Identify which cell holds the provided text, then report its (X, Y) central coordinate. 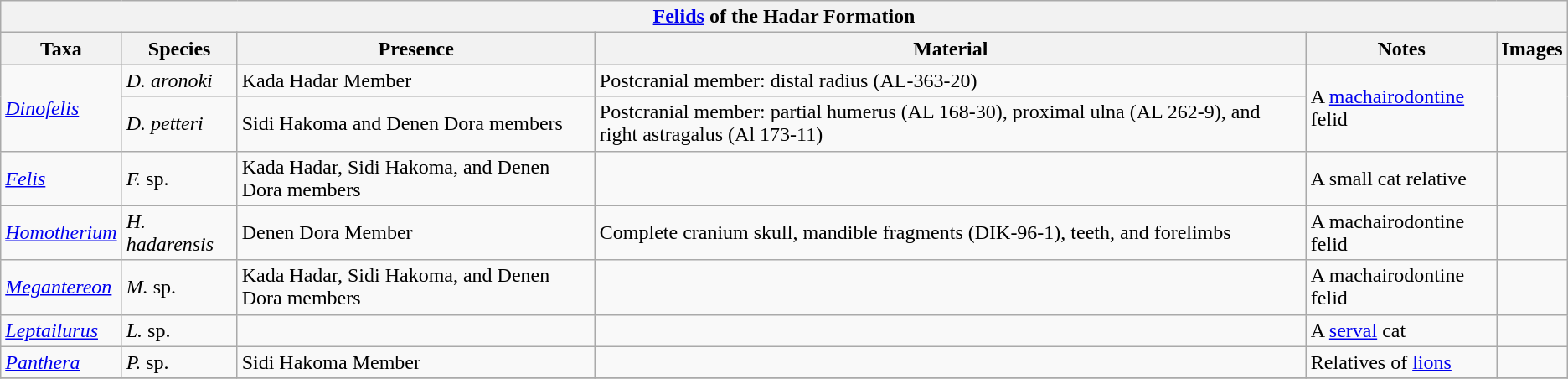
Leptailurus (61, 330)
Sidi Hakoma and Denen Dora members (415, 124)
Complete cranium skull, mandible fragments (DIK-96-1), teeth, and forelimbs (950, 233)
Postcranial member: partial humerus (AL 168-30), proximal ulna (AL 262-9), and right astragalus (Al 173-11) (950, 124)
Postcranial member: distal radius (AL-363-20) (950, 80)
Kada Hadar Member (415, 80)
Felids of the Hadar Formation (784, 17)
Relatives of lions (1400, 362)
P. sp. (179, 362)
D. aronoki (179, 80)
Notes (1400, 49)
H. hadarensis (179, 233)
A serval cat (1400, 330)
Sidi Hakoma Member (415, 362)
Homotherium (61, 233)
Dinofelis (61, 107)
Species (179, 49)
L. sp. (179, 330)
A small cat relative (1400, 178)
D. petteri (179, 124)
Material (950, 49)
Felis (61, 178)
Taxa (61, 49)
Images (1532, 49)
Presence (415, 49)
F. sp. (179, 178)
Megantereon (61, 287)
Denen Dora Member (415, 233)
Panthera (61, 362)
M. sp. (179, 287)
